Find where the given text appears and provide that cell's center as [x, y] coordinate. 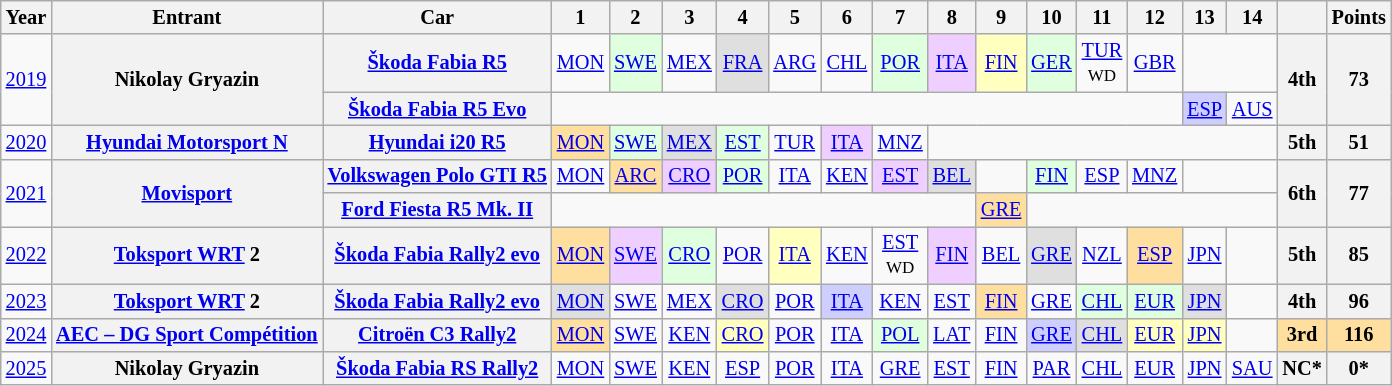
12 [1154, 17]
2022 [26, 255]
96 [1359, 301]
Points [1359, 17]
Škoda Fabia R5 [438, 63]
116 [1359, 335]
2023 [26, 301]
51 [1359, 142]
11 [1102, 17]
2021 [26, 192]
NZL [1102, 255]
9 [1001, 17]
Citroën C3 Rally2 [438, 335]
3rd [1302, 335]
6th [1302, 192]
3 [690, 17]
7 [900, 17]
TURWD [1102, 63]
2020 [26, 142]
SAU [1252, 368]
AEC – DG Sport Compétition [186, 335]
FRA [743, 63]
Škoda Fabia R5 Evo [438, 109]
Movisport [186, 192]
NC* [1302, 368]
ARC [636, 176]
77 [1359, 192]
6 [847, 17]
2019 [26, 80]
ARG [794, 63]
Ford Fiesta R5 Mk. II [438, 210]
13 [1204, 17]
Hyundai Motorsport N [186, 142]
Hyundai i20 R5 [438, 142]
2 [636, 17]
Škoda Fabia RS Rally2 [438, 368]
GBR [1154, 63]
Car [438, 17]
GER [1051, 63]
2025 [26, 368]
Year [26, 17]
PAR [1051, 368]
LAT [952, 335]
ESTWD [900, 255]
10 [1051, 17]
TUR [794, 142]
5 [794, 17]
4 [743, 17]
73 [1359, 80]
8 [952, 17]
Volkswagen Polo GTI R5 [438, 176]
AUS [1252, 109]
85 [1359, 255]
POL [900, 335]
1 [580, 17]
2024 [26, 335]
Entrant [186, 17]
0* [1359, 368]
14 [1252, 17]
